Extract the [X, Y] coordinate from the center of the cell holding the provided text.  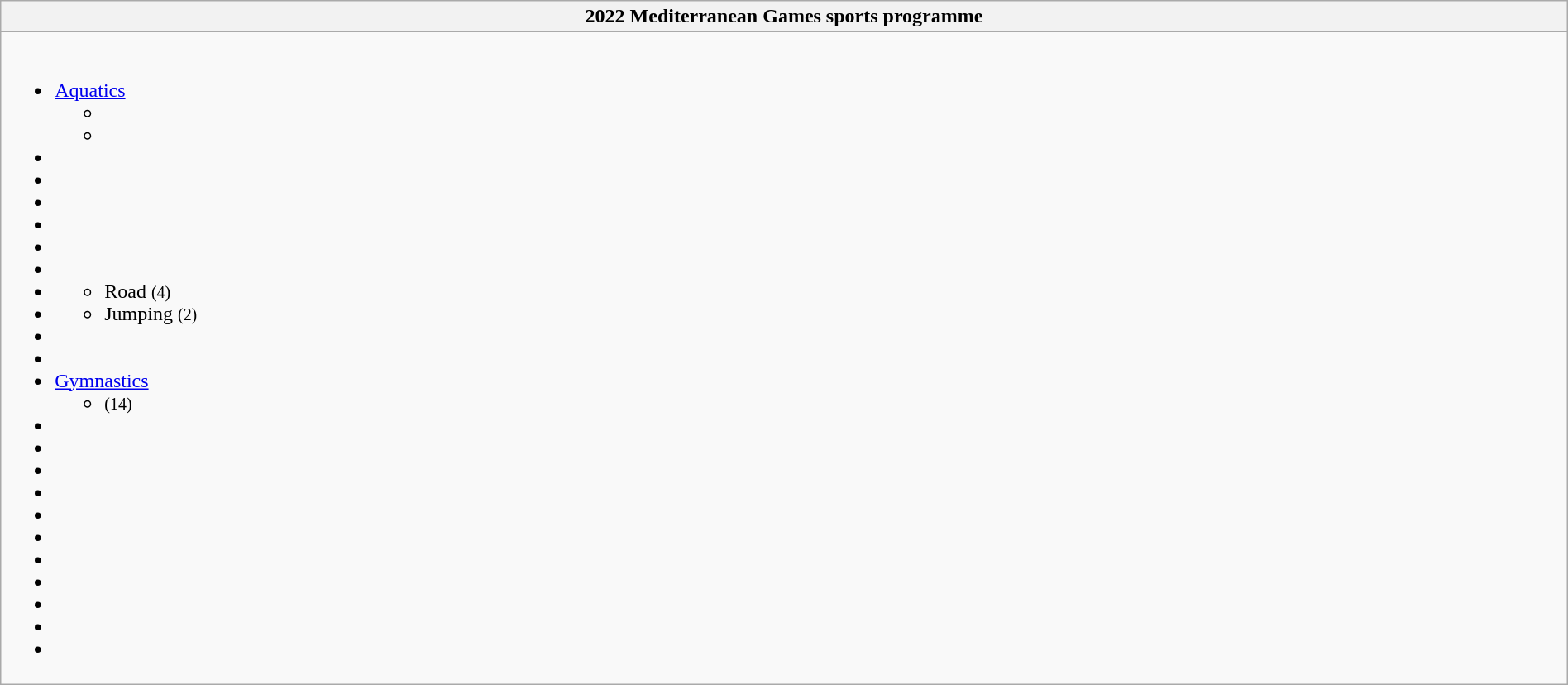
2022 Mediterranean Games sports programme [784, 17]
AquaticsRoad (4)Jumping (2)Gymnastics (14) [784, 358]
